Determine the (x, y) coordinate at the center of the cell enclosing the given text.  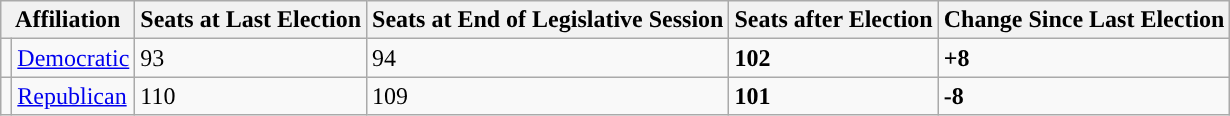
93 (251, 58)
+8 (1084, 58)
Democratic (74, 58)
Seats after Election (834, 20)
94 (548, 58)
110 (251, 96)
109 (548, 96)
Seats at Last Election (251, 20)
Seats at End of Legislative Session (548, 20)
Affiliation (68, 20)
102 (834, 58)
Republican (74, 96)
Change Since Last Election (1084, 20)
101 (834, 96)
-8 (1084, 96)
